Pinpoint the cell where the given text exists, returning its (x, y) midpoint coordinate. 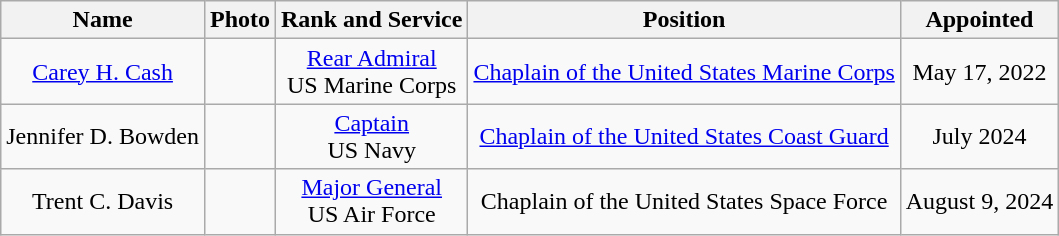
Name (103, 20)
Chaplain of the United States Coast Guard (684, 136)
Carey H. Cash (103, 72)
Photo (240, 20)
Position (684, 20)
Major General US Air Force (372, 202)
July 2024 (979, 136)
Chaplain of the United States Space Force (684, 202)
August 9, 2024 (979, 202)
Jennifer D. Bowden (103, 136)
Trent C. Davis (103, 202)
Chaplain of the United States Marine Corps (684, 72)
May 17, 2022 (979, 72)
Rank and Service (372, 20)
Appointed (979, 20)
Captain US Navy (372, 136)
Rear Admiral US Marine Corps (372, 72)
